Determine the (X, Y) coordinate at the center of the cell enclosing the given text.  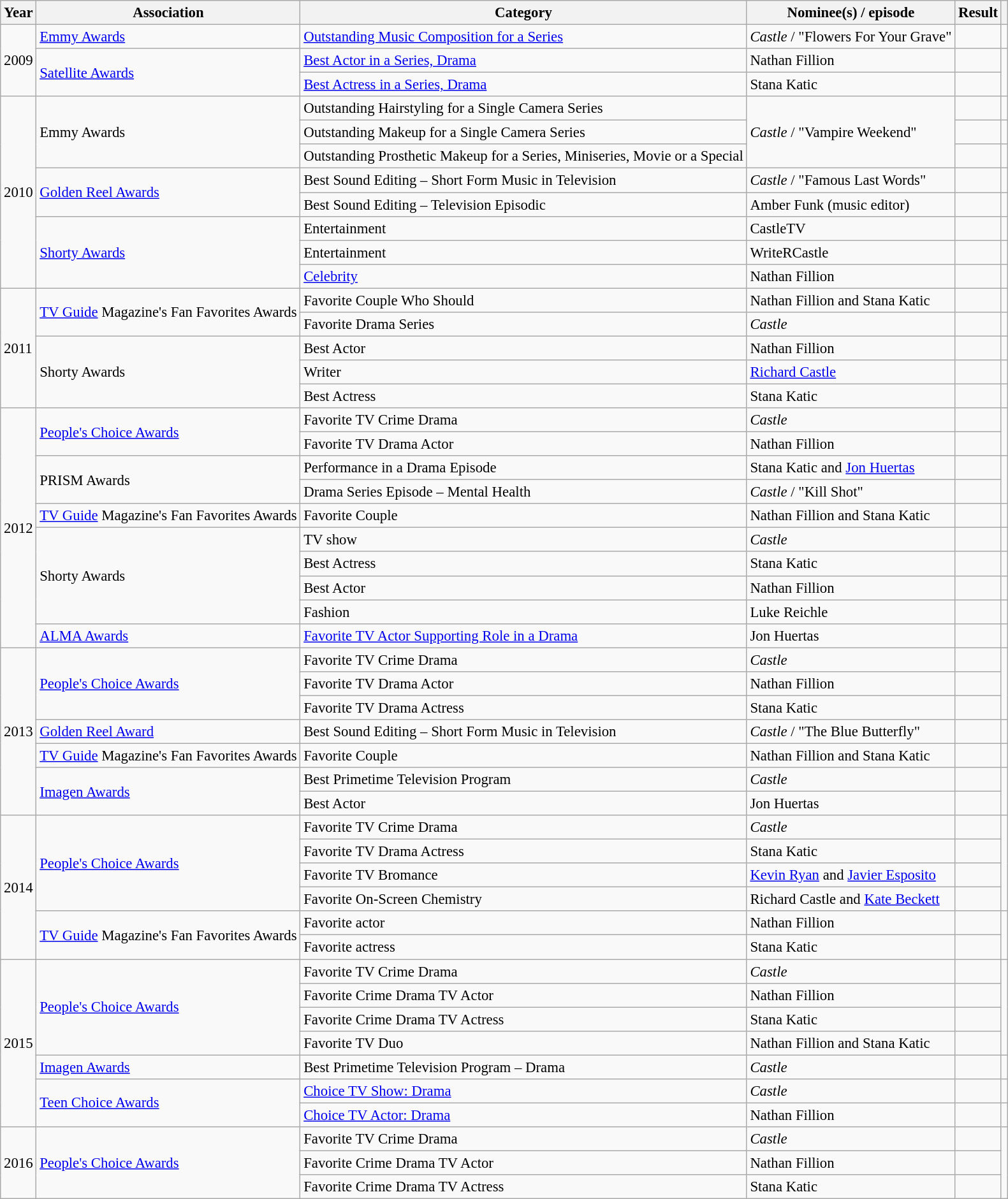
Amber Funk (music editor) (851, 205)
Best Primetime Television Program (523, 780)
Castle / "Kill Shot" (851, 492)
Outstanding Prosthetic Makeup for a Series, Miniseries, Movie or a Special (523, 156)
Writer (523, 372)
Golden Reel Award (168, 732)
Richard Castle (851, 372)
Favorite TV Bromance (523, 875)
Favorite actress (523, 947)
2012 (18, 528)
Teen Choice Awards (168, 1103)
Favorite TV Actor Supporting Role in a Drama (523, 636)
CastleTV (851, 228)
Choice TV Actor: Drama (523, 1115)
Kevin Ryan and Javier Esposito (851, 875)
Drama Series Episode – Mental Health (523, 492)
2014 (18, 887)
Castle / "Vampire Weekend" (851, 133)
Satellite Awards (168, 73)
Favorite TV Duo (523, 1043)
Favorite Couple Who Should (523, 300)
WriteRCastle (851, 252)
Year (18, 13)
TV show (523, 540)
2016 (18, 1163)
Nominee(s) / episode (851, 13)
Best Sound Editing – Television Episodic (523, 205)
Category (523, 13)
2011 (18, 348)
Best Primetime Television Program – Drama (523, 1067)
Castle / "The Blue Butterfly" (851, 732)
Outstanding Makeup for a Single Camera Series (523, 133)
ALMA Awards (168, 636)
Castle / "Flowers For Your Grave" (851, 37)
Celebrity (523, 276)
Golden Reel Awards (168, 193)
2013 (18, 732)
PRISM Awards (168, 479)
Favorite On-Screen Chemistry (523, 899)
2010 (18, 193)
Outstanding Music Composition for a Series (523, 37)
Stana Katic and Jon Huertas (851, 468)
Association (168, 13)
Richard Castle and Kate Beckett (851, 899)
Performance in a Drama Episode (523, 468)
Best Actress in a Series, Drama (523, 85)
Luke Reichle (851, 612)
Castle / "Famous Last Words" (851, 180)
2009 (18, 61)
Outstanding Hairstyling for a Single Camera Series (523, 108)
2015 (18, 1043)
Choice TV Show: Drama (523, 1091)
Favorite actor (523, 924)
Fashion (523, 612)
Result (978, 13)
Favorite Drama Series (523, 324)
Best Actor in a Series, Drama (523, 61)
